Locate the cell with the specified text and output its (X, Y) center coordinate. 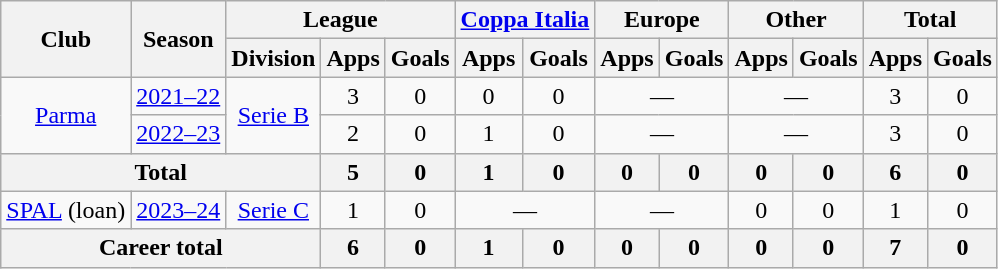
2021–22 (178, 96)
Other (796, 20)
2023–24 (178, 210)
Career total (161, 248)
5 (353, 172)
7 (895, 248)
2 (353, 134)
Coppa Italia (525, 20)
Season (178, 39)
Serie B (274, 115)
Parma (66, 115)
League (340, 20)
Serie C (274, 210)
Europe (662, 20)
2022–23 (178, 134)
Club (66, 39)
Division (274, 58)
SPAL (loan) (66, 210)
